Extract the (x, y) coordinate from the center of the cell holding the provided text.  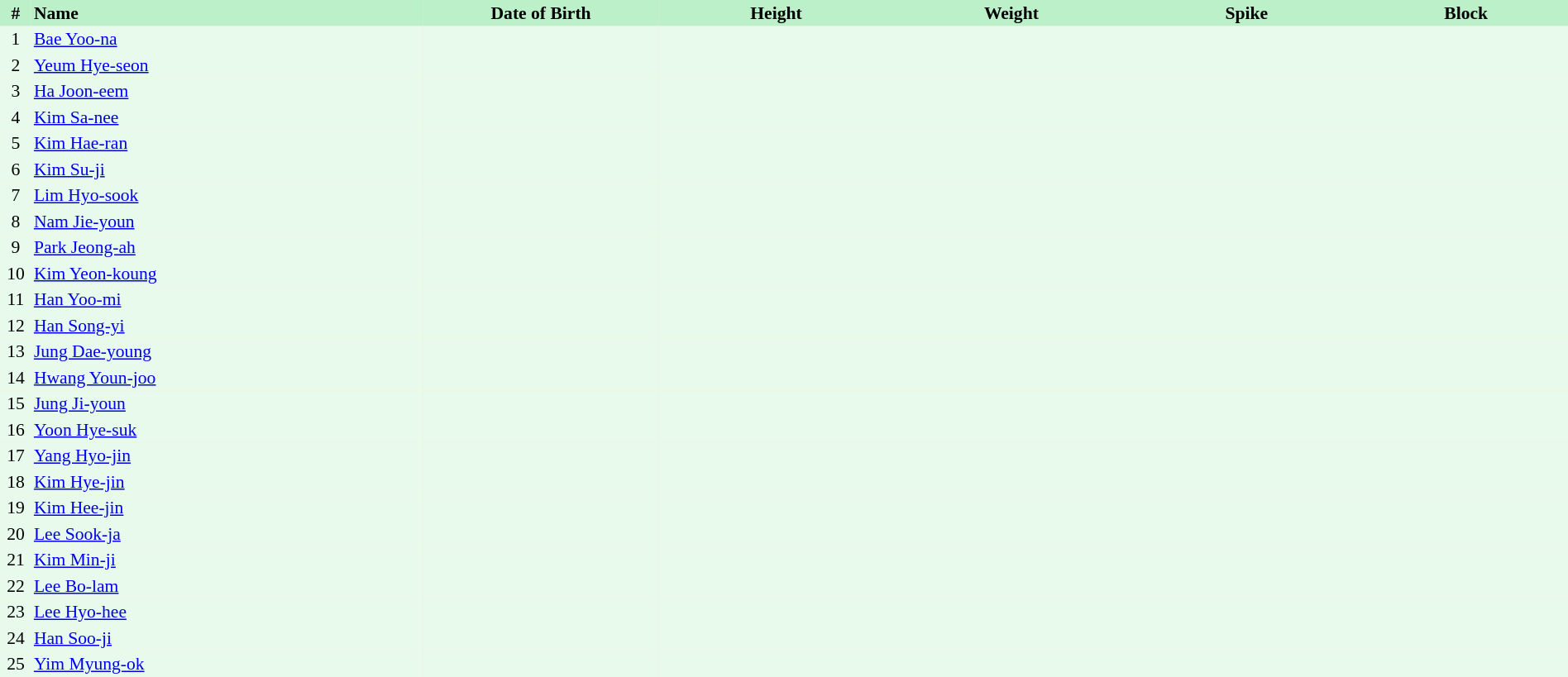
6 (16, 169)
Han Song-yi (227, 326)
Lee Sook-ja (227, 534)
14 (16, 378)
2 (16, 65)
Kim Yeon-koung (227, 274)
Kim Hee-jin (227, 508)
13 (16, 352)
Yeum Hye-seon (227, 65)
22 (16, 586)
Lim Hyo-sook (227, 195)
Han Soo-ji (227, 638)
1 (16, 40)
17 (16, 456)
Hwang Youn-joo (227, 378)
3 (16, 91)
21 (16, 560)
23 (16, 612)
Height (776, 13)
11 (16, 299)
Bae Yoo-na (227, 40)
18 (16, 482)
Kim Hae-ran (227, 144)
Nam Jie-youn (227, 222)
20 (16, 534)
Date of Birth (541, 13)
Kim Su-ji (227, 169)
Kim Sa-nee (227, 117)
24 (16, 638)
Kim Hye-jin (227, 482)
Lee Hyo-hee (227, 612)
Ha Joon-eem (227, 91)
Yang Hyo-jin (227, 456)
Kim Min-ji (227, 560)
Spike (1246, 13)
Name (227, 13)
Jung Dae-young (227, 352)
Yoon Hye-suk (227, 430)
8 (16, 222)
5 (16, 144)
Lee Bo-lam (227, 586)
9 (16, 248)
Block (1465, 13)
Weight (1011, 13)
10 (16, 274)
4 (16, 117)
19 (16, 508)
Jung Ji-youn (227, 403)
Park Jeong-ah (227, 248)
12 (16, 326)
# (16, 13)
16 (16, 430)
7 (16, 195)
Han Yoo-mi (227, 299)
15 (16, 403)
